Output the [x, y] coordinate of the center of the cell containing the given text.  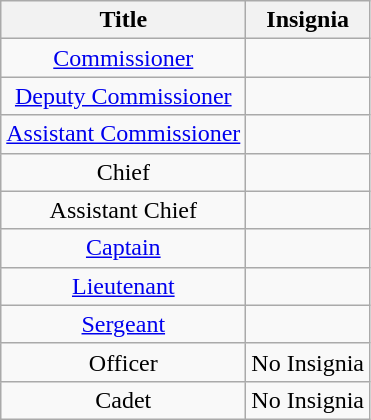
Captain [124, 248]
Lieutenant [124, 286]
Commissioner [124, 58]
Assistant Chief [124, 210]
Title [124, 20]
Chief [124, 172]
Officer [124, 362]
Deputy Commissioner [124, 96]
Sergeant [124, 324]
Assistant Commissioner [124, 134]
Insignia [308, 20]
Cadet [124, 400]
